Pinpoint the cell where the given text exists, returning its [x, y] midpoint coordinate. 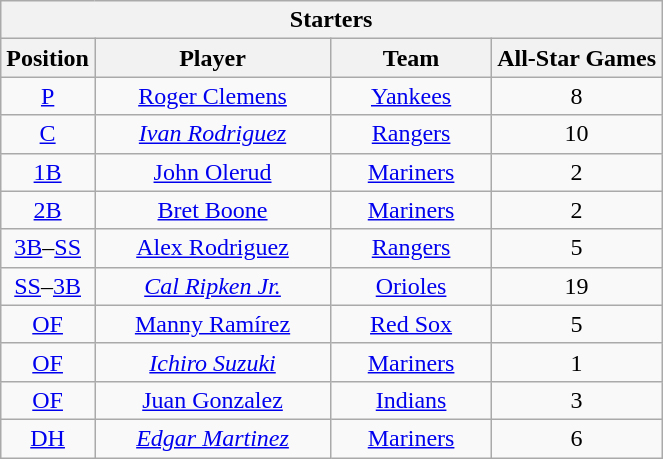
8 [577, 96]
3 [577, 400]
19 [577, 286]
Ichiro Suzuki [212, 362]
Juan Gonzalez [212, 400]
John Olerud [212, 172]
Team [412, 58]
C [48, 134]
Orioles [412, 286]
1B [48, 172]
Alex Rodriguez [212, 248]
Red Sox [412, 324]
Manny Ramírez [212, 324]
DH [48, 438]
Yankees [412, 96]
Cal Ripken Jr. [212, 286]
SS–3B [48, 286]
Edgar Martinez [212, 438]
1 [577, 362]
Player [212, 58]
3B–SS [48, 248]
2B [48, 210]
10 [577, 134]
Roger Clemens [212, 96]
All-Star Games [577, 58]
Bret Boone [212, 210]
Position [48, 58]
P [48, 96]
6 [577, 438]
Indians [412, 400]
Ivan Rodriguez [212, 134]
Starters [332, 20]
